From the cell containing the given text, extract its center point as (x, y) coordinate. 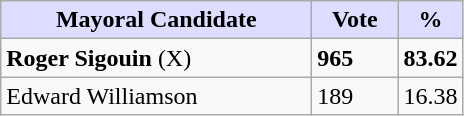
Edward Williamson (156, 96)
Mayoral Candidate (156, 20)
Roger Sigouin (X) (156, 58)
189 (355, 96)
83.62 (430, 58)
965 (355, 58)
16.38 (430, 96)
% (430, 20)
Vote (355, 20)
